Extract the [X, Y] coordinate from the center of the cell holding the provided text.  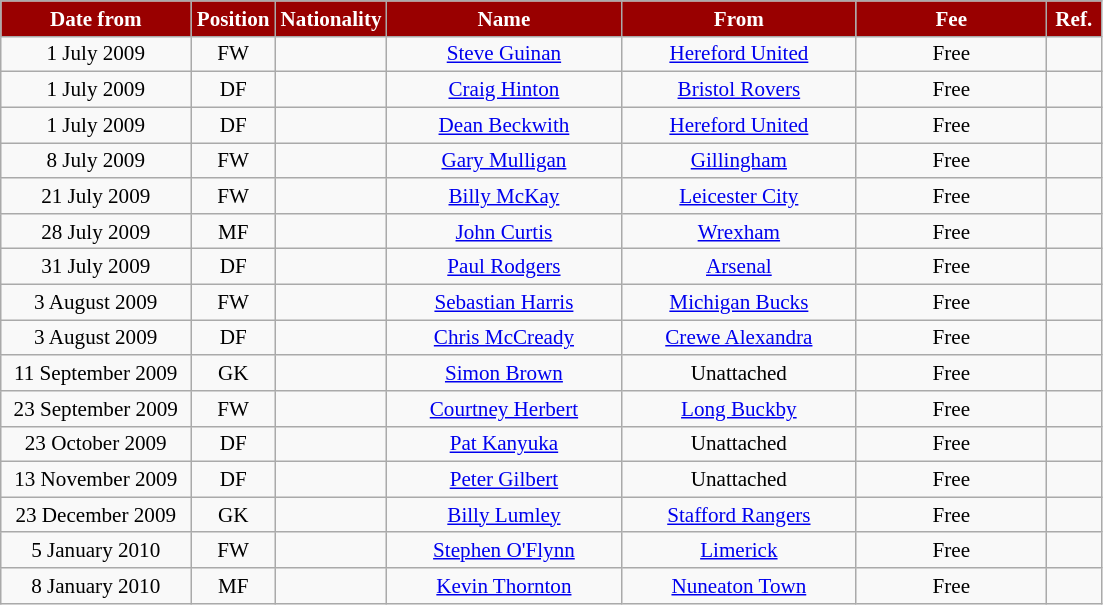
31 July 2009 [96, 266]
Steve Guinan [504, 54]
Courtney Herbert [504, 408]
8 July 2009 [96, 160]
Sebastian Harris [504, 302]
Simon Brown [504, 372]
Name [504, 18]
From [738, 18]
13 November 2009 [96, 480]
Arsenal [738, 266]
23 October 2009 [96, 444]
Bristol Rovers [738, 90]
Limerick [738, 550]
Peter Gilbert [504, 480]
11 September 2009 [96, 372]
21 July 2009 [96, 196]
Billy McKay [504, 196]
Nuneaton Town [738, 586]
Stafford Rangers [738, 514]
Kevin Thornton [504, 586]
5 January 2010 [96, 550]
Ref. [1074, 18]
23 September 2009 [96, 408]
John Curtis [504, 230]
Wrexham [738, 230]
Gillingham [738, 160]
Dean Beckwith [504, 124]
Nationality [332, 18]
Leicester City [738, 196]
Long Buckby [738, 408]
Stephen O'Flynn [504, 550]
Paul Rodgers [504, 266]
Chris McCready [504, 338]
8 January 2010 [96, 586]
Position [234, 18]
Crewe Alexandra [738, 338]
Michigan Bucks [738, 302]
Craig Hinton [504, 90]
28 July 2009 [96, 230]
Pat Kanyuka [504, 444]
23 December 2009 [96, 514]
Gary Mulligan [504, 160]
Billy Lumley [504, 514]
Fee [951, 18]
Date from [96, 18]
